Return [X, Y] of the center of cell containing provided text 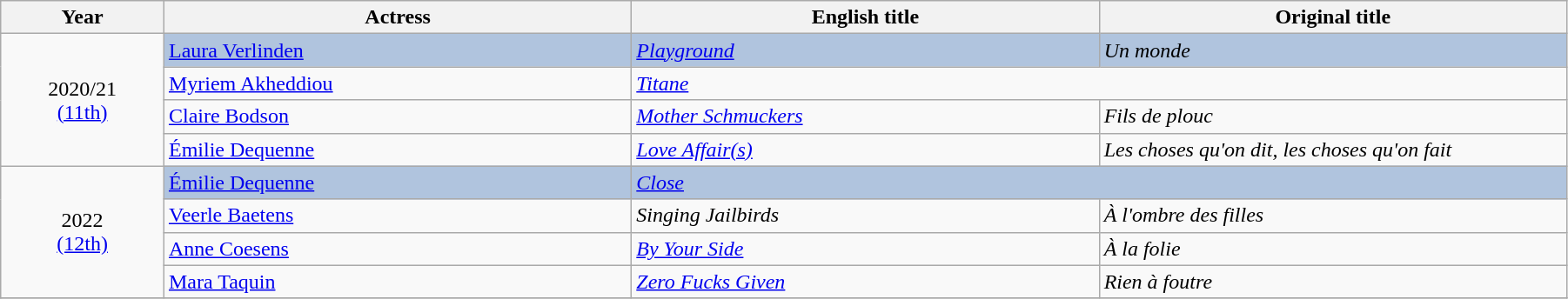
Un monde [1333, 50]
Zero Fucks Given [865, 282]
Les choses qu'on dit, les choses qu'on fait [1333, 149]
Mara Taquin [397, 282]
2020/21(11th) [83, 100]
Year [83, 17]
2022(12th) [83, 232]
Veerle Baetens [397, 216]
Close [1100, 183]
Actress [397, 17]
Playground [865, 50]
Myriem Akheddiou [397, 83]
Titane [1100, 83]
Singing Jailbirds [865, 216]
Original title [1333, 17]
Anne Coesens [397, 249]
English title [865, 17]
By Your Side [865, 249]
Mother Schmuckers [865, 116]
Love Affair(s) [865, 149]
À l'ombre des filles [1333, 216]
Rien à foutre [1333, 282]
Fils de plouc [1333, 116]
À la folie [1333, 249]
Claire Bodson [397, 116]
Laura Verlinden [397, 50]
